Output the [X, Y] coordinate of the center of the cell containing the given text.  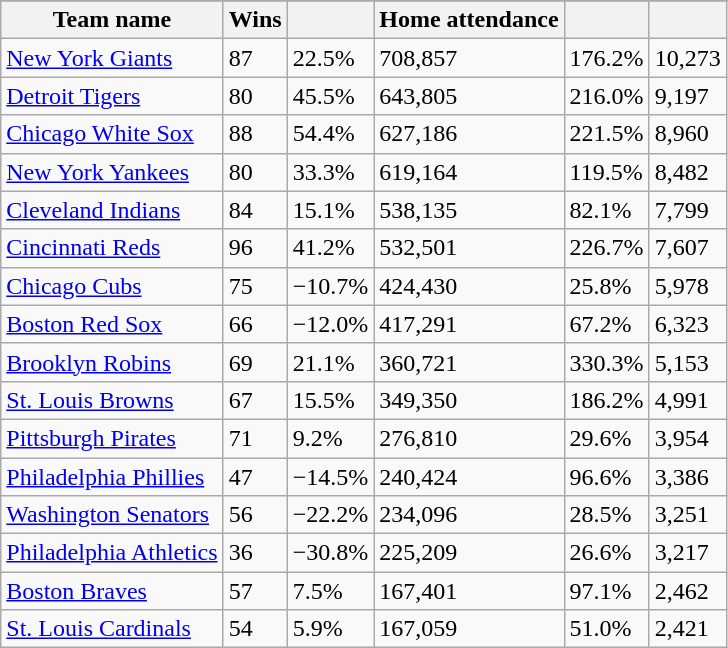
67.2% [606, 324]
Wins [255, 20]
St. Louis Browns [112, 400]
−10.7% [330, 286]
Boston Red Sox [112, 324]
3,954 [688, 438]
627,186 [469, 134]
Philadelphia Athletics [112, 553]
82.1% [606, 210]
69 [255, 362]
−30.8% [330, 553]
Philadelphia Phillies [112, 477]
5,978 [688, 286]
Cleveland Indians [112, 210]
708,857 [469, 58]
67 [255, 400]
Cincinnati Reds [112, 248]
3,386 [688, 477]
15.5% [330, 400]
75 [255, 286]
4,991 [688, 400]
28.5% [606, 515]
119.5% [606, 172]
47 [255, 477]
221.5% [606, 134]
3,217 [688, 553]
33.3% [330, 172]
36 [255, 553]
15.1% [330, 210]
54.4% [330, 134]
Chicago White Sox [112, 134]
66 [255, 324]
St. Louis Cardinals [112, 629]
57 [255, 591]
240,424 [469, 477]
7,799 [688, 210]
84 [255, 210]
167,401 [469, 591]
54 [255, 629]
8,960 [688, 134]
21.1% [330, 362]
7.5% [330, 591]
56 [255, 515]
87 [255, 58]
330.3% [606, 362]
71 [255, 438]
10,273 [688, 58]
41.2% [330, 248]
9,197 [688, 96]
226.7% [606, 248]
216.0% [606, 96]
New York Giants [112, 58]
8,482 [688, 172]
276,810 [469, 438]
424,430 [469, 286]
176.2% [606, 58]
619,164 [469, 172]
Brooklyn Robins [112, 362]
Home attendance [469, 20]
532,501 [469, 248]
349,350 [469, 400]
−14.5% [330, 477]
96 [255, 248]
45.5% [330, 96]
−22.2% [330, 515]
417,291 [469, 324]
9.2% [330, 438]
29.6% [606, 438]
−12.0% [330, 324]
234,096 [469, 515]
538,135 [469, 210]
51.0% [606, 629]
7,607 [688, 248]
5.9% [330, 629]
Chicago Cubs [112, 286]
2,421 [688, 629]
6,323 [688, 324]
2,462 [688, 591]
Detroit Tigers [112, 96]
26.6% [606, 553]
88 [255, 134]
New York Yankees [112, 172]
Pittsburgh Pirates [112, 438]
22.5% [330, 58]
Washington Senators [112, 515]
3,251 [688, 515]
5,153 [688, 362]
167,059 [469, 629]
225,209 [469, 553]
25.8% [606, 286]
97.1% [606, 591]
Team name [112, 20]
643,805 [469, 96]
186.2% [606, 400]
96.6% [606, 477]
360,721 [469, 362]
Boston Braves [112, 591]
